Return the [x, y] coordinate for the center point of the cell that contains the specified text.  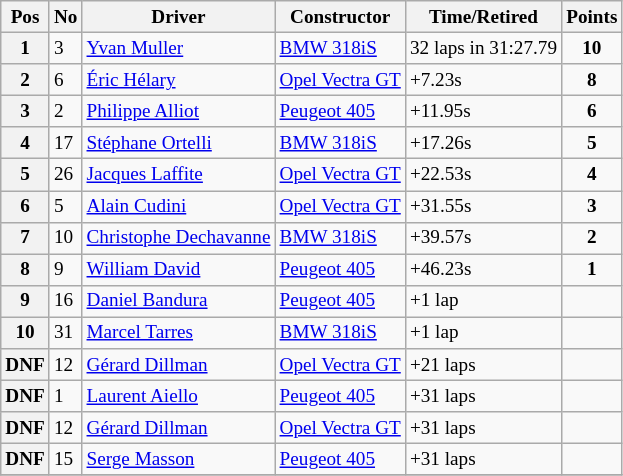
Serge Masson [178, 460]
+46.23s [483, 270]
No [66, 17]
16 [66, 301]
Alain Cudini [178, 206]
32 laps in 31:27.79 [483, 48]
+11.95s [483, 111]
Time/Retired [483, 17]
Daniel Bandura [178, 301]
15 [66, 460]
26 [66, 175]
+17.26s [483, 143]
Points [592, 17]
Stéphane Ortelli [178, 143]
+21 laps [483, 365]
31 [66, 333]
7 [26, 238]
+22.53s [483, 175]
+39.57s [483, 238]
Philippe Alliot [178, 111]
Constructor [340, 17]
Laurent Aiello [178, 396]
Yvan Muller [178, 48]
+31.55s [483, 206]
17 [66, 143]
Jacques Laffite [178, 175]
Christophe Dechavanne [178, 238]
Pos [26, 17]
William David [178, 270]
Éric Hélary [178, 80]
Marcel Tarres [178, 333]
+7.23s [483, 80]
Driver [178, 17]
